Extract the (x, y) coordinate from the center of the cell holding the provided text.  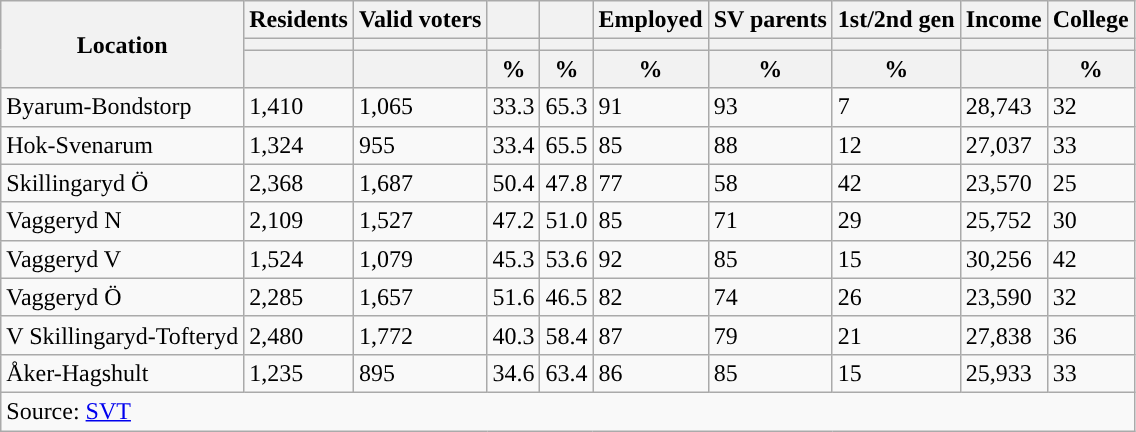
Location (122, 44)
Vaggeryd V (122, 259)
23,570 (1004, 183)
92 (650, 259)
46.5 (566, 297)
27,838 (1004, 335)
50.4 (514, 183)
86 (650, 373)
45.3 (514, 259)
23,590 (1004, 297)
87 (650, 335)
Vaggeryd N (122, 221)
2,109 (299, 221)
65.5 (566, 145)
2,480 (299, 335)
1,324 (299, 145)
1,079 (420, 259)
65.3 (566, 107)
47.2 (514, 221)
63.4 (566, 373)
Employed (650, 20)
Skillingaryd Ö (122, 183)
Income (1004, 20)
Vaggeryd Ö (122, 297)
SV parents (770, 20)
Åker-Hagshult (122, 373)
1,687 (420, 183)
955 (420, 145)
51.0 (566, 221)
30 (1090, 221)
27,037 (1004, 145)
71 (770, 221)
1st/2nd gen (896, 20)
Hok-Svenarum (122, 145)
51.6 (514, 297)
40.3 (514, 335)
7 (896, 107)
895 (420, 373)
47.8 (566, 183)
V Skillingaryd-Tofteryd (122, 335)
1,657 (420, 297)
21 (896, 335)
82 (650, 297)
26 (896, 297)
1,065 (420, 107)
29 (896, 221)
Byarum-Bondstorp (122, 107)
1,524 (299, 259)
93 (770, 107)
1,772 (420, 335)
12 (896, 145)
88 (770, 145)
Valid voters (420, 20)
30,256 (1004, 259)
College (1090, 20)
2,285 (299, 297)
34.6 (514, 373)
1,527 (420, 221)
Residents (299, 20)
58.4 (566, 335)
77 (650, 183)
58 (770, 183)
53.6 (566, 259)
25 (1090, 183)
91 (650, 107)
25,752 (1004, 221)
74 (770, 297)
36 (1090, 335)
2,368 (299, 183)
79 (770, 335)
Source: SVT (568, 411)
1,410 (299, 107)
28,743 (1004, 107)
1,235 (299, 373)
25,933 (1004, 373)
33.4 (514, 145)
33.3 (514, 107)
